Capture the cell that displays the provided text and extract its [x, y] central coordinate. 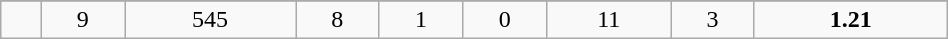
11 [609, 20]
1.21 [850, 20]
1 [421, 20]
9 [83, 20]
8 [338, 20]
3 [713, 20]
0 [505, 20]
545 [210, 20]
